Determine the [x, y] coordinate at the center of the cell enclosing the given text.  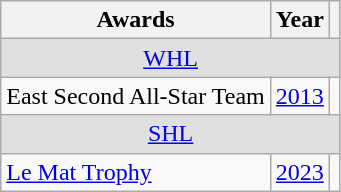
WHL [171, 58]
Awards [136, 20]
Year [300, 20]
SHL [171, 134]
2013 [300, 96]
2023 [300, 172]
Le Mat Trophy [136, 172]
East Second All-Star Team [136, 96]
